For the text-containing cell, return its midpoint in (X, Y) coordinate format. 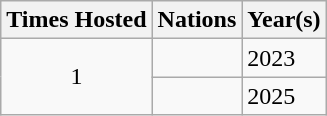
Year(s) (284, 20)
2025 (284, 96)
1 (76, 77)
2023 (284, 58)
Times Hosted (76, 20)
Nations (197, 20)
